Find where the given text appears and provide that cell's center as [x, y] coordinate. 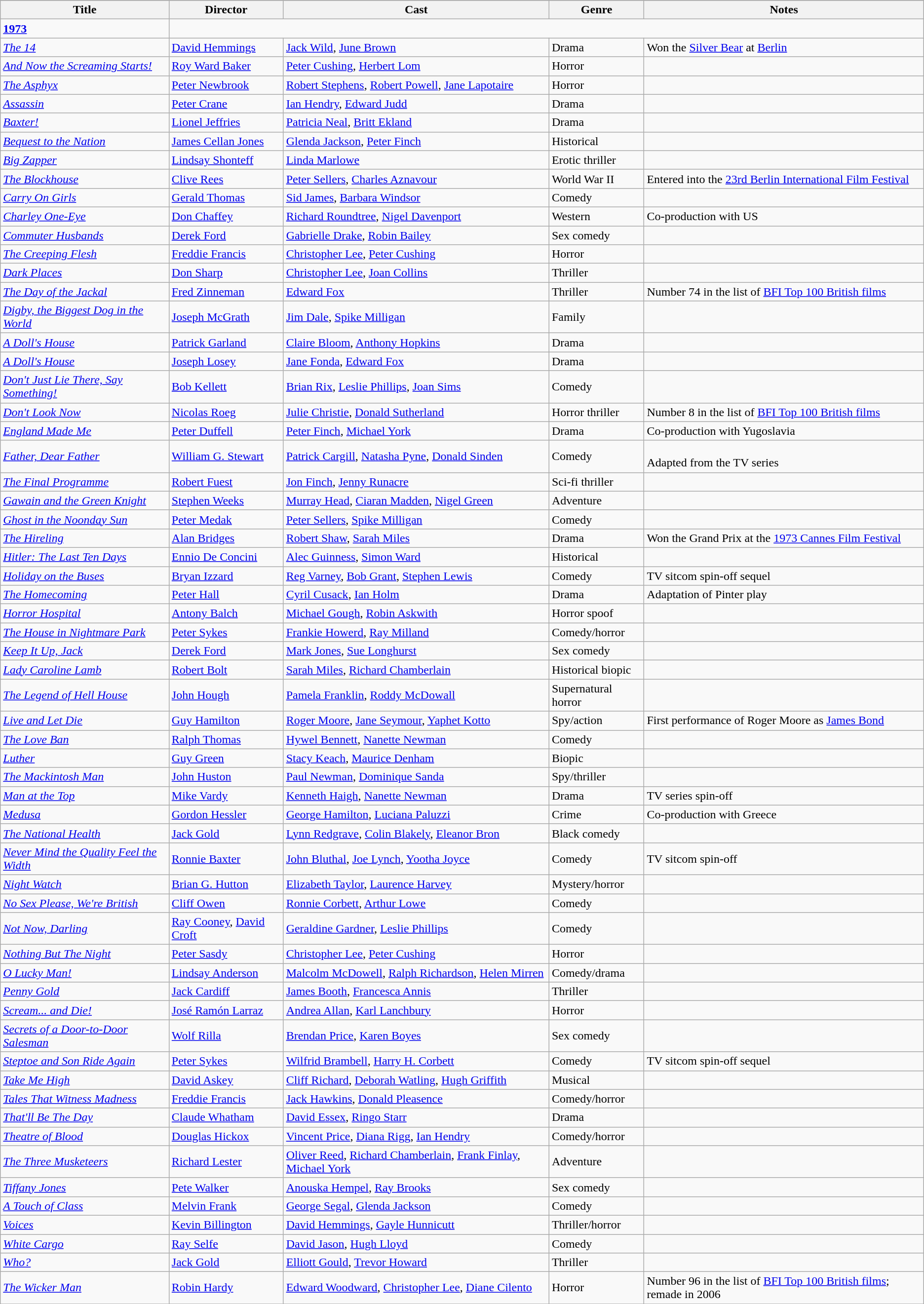
David Askey [226, 1080]
Christopher Lee, Joan Collins [416, 273]
Horror thriller [596, 412]
Peter Sellers, Spike Milligan [416, 519]
Patricia Neal, Britt Ekland [416, 122]
TV sitcom spin-off [784, 859]
Gawain and the Green Knight [85, 500]
Tiffany Jones [85, 1187]
Cyril Cusack, Ian Holm [416, 595]
Crime [596, 814]
Peter Newbrook [226, 85]
Title [85, 10]
TV series spin-off [784, 796]
1973 [85, 29]
First performance of Roger Moore as James Bond [784, 721]
Peter Sellers, Charles Aznavour [416, 179]
The Mackintosh Man [85, 777]
Joseph Losey [226, 361]
Family [596, 317]
Peter Sasdy [226, 954]
Sarah Miles, Richard Chamberlain [416, 670]
The Legend of Hell House [85, 695]
Ronnie Corbett, Arthur Lowe [416, 903]
Adaptation of Pinter play [784, 595]
Roy Ward Baker [226, 66]
Thriller/horror [596, 1225]
Won the Grand Prix at the 1973 Cannes Film Festival [784, 538]
Brian G. Hutton [226, 884]
Man at the Top [85, 796]
Number 8 in the list of BFI Top 100 British films [784, 412]
Mark Jones, Sue Longhurst [416, 651]
The Blockhouse [85, 179]
Father, Dear Father [85, 456]
Black comedy [596, 833]
Robert Bolt [226, 670]
José Ramón Larraz [226, 1010]
Dark Places [85, 273]
Robert Fuest [226, 482]
Digby, the Biggest Dog in the World [85, 317]
Jack Hawkins, Donald Pleasence [416, 1099]
The Creeping Flesh [85, 254]
Tales That Witness Madness [85, 1099]
The Three Musketeers [85, 1162]
Steptoe and Son Ride Again [85, 1061]
Jon Finch, Jenny Runacre [416, 482]
Peter Medak [226, 519]
Brian Rix, Leslie Phillips, Joan Sims [416, 387]
Commuter Husbands [85, 235]
Stephen Weeks [226, 500]
Number 96 in the list of BFI Top 100 British films; remade in 2006 [784, 1288]
A Touch of Class [85, 1206]
Richard Roundtree, Nigel Davenport [416, 216]
Keep It Up, Jack [85, 651]
Hitler: The Last Ten Days [85, 557]
Ray Selfe [226, 1243]
Carry On Girls [85, 197]
Voices [85, 1225]
Comedy/drama [596, 973]
Murray Head, Ciaran Madden, Nigel Green [416, 500]
Andrea Allan, Karl Lanchbury [416, 1010]
Glenda Jackson, Peter Finch [416, 141]
Peter Duffell [226, 431]
Live and Let Die [85, 721]
Adapted from the TV series [784, 456]
Joseph McGrath [226, 317]
O Lucky Man! [85, 973]
Wilfrid Brambell, Harry H. Corbett [416, 1061]
Don't Look Now [85, 412]
Peter Cushing, Herbert Lom [416, 66]
Peter Hall [226, 595]
Pete Walker [226, 1187]
Brendan Price, Karen Boyes [416, 1036]
Alec Guinness, Simon Ward [416, 557]
Western [596, 216]
Genre [596, 10]
The Love Ban [85, 739]
Anouska Hempel, Ray Brooks [416, 1187]
Don Chaffey [226, 216]
Theatre of Blood [85, 1136]
Charley One-Eye [85, 216]
That'll Be The Day [85, 1117]
Assassin [85, 104]
Richard Lester [226, 1162]
William G. Stewart [226, 456]
The House in Nightmare Park [85, 632]
Number 74 in the list of BFI Top 100 British films [784, 292]
Nicolas Roeg [226, 412]
Big Zapper [85, 160]
Peter Finch, Michael York [416, 431]
Kevin Billington [226, 1225]
George Segal, Glenda Jackson [416, 1206]
Douglas Hickox [226, 1136]
Mike Vardy [226, 796]
Jack Wild, June Brown [416, 47]
England Made Me [85, 431]
Entered into the 23rd Berlin International Film Festival [784, 179]
Supernatural horror [596, 695]
Michael Gough, Robin Askwith [416, 614]
The Day of the Jackal [85, 292]
Luther [85, 758]
Roger Moore, Jane Seymour, Yaphet Kotto [416, 721]
Elizabeth Taylor, Laurence Harvey [416, 884]
Gabrielle Drake, Robin Bailey [416, 235]
Notes [784, 10]
John Huston [226, 777]
Baxter! [85, 122]
John Hough [226, 695]
Gordon Hessler [226, 814]
Claude Whatham [226, 1117]
Night Watch [85, 884]
The Asphyx [85, 85]
The National Health [85, 833]
No Sex Please, We're British [85, 903]
Spy/thriller [596, 777]
Ray Cooney, David Croft [226, 929]
Kenneth Haigh, Nanette Newman [416, 796]
Malcolm McDowell, Ralph Richardson, Helen Mirren [416, 973]
Lynn Redgrave, Colin Blakely, Eleanor Bron [416, 833]
Guy Hamilton [226, 721]
Edward Woodward, Christopher Lee, Diane Cilento [416, 1288]
Cliff Richard, Deborah Watling, Hugh Griffith [416, 1080]
David Hemmings [226, 47]
Horror spoof [596, 614]
James Cellan Jones [226, 141]
The 14 [85, 47]
Spy/action [596, 721]
World War II [596, 179]
Won the Silver Bear at Berlin [784, 47]
Don Sharp [226, 273]
David Essex, Ringo Starr [416, 1117]
Frankie Howerd, Ray Milland [416, 632]
Lady Caroline Lamb [85, 670]
Elliott Gould, Trevor Howard [416, 1263]
Bob Kellett [226, 387]
Medusa [85, 814]
Ralph Thomas [226, 739]
Ian Hendry, Edward Judd [416, 104]
Clive Rees [226, 179]
Pamela Franklin, Roddy McDowall [416, 695]
Historical biopic [596, 670]
Paul Newman, Dominique Sanda [416, 777]
Musical [596, 1080]
Scream... and Die! [85, 1010]
Ennio De Concini [226, 557]
James Booth, Francesca Annis [416, 992]
Robert Shaw, Sarah Miles [416, 538]
Vincent Price, Diana Rigg, Ian Hendry [416, 1136]
Secrets of a Door-to-Door Salesman [85, 1036]
Melvin Frank [226, 1206]
Edward Fox [416, 292]
Bequest to the Nation [85, 141]
Ghost in the Noonday Sun [85, 519]
Oliver Reed, Richard Chamberlain, Frank Finlay, Michael York [416, 1162]
Geraldine Gardner, Leslie Phillips [416, 929]
Cliff Owen [226, 903]
George Hamilton, Luciana Paluzzi [416, 814]
Director [226, 10]
Linda Marlowe [416, 160]
Bryan Izzard [226, 576]
The Hireling [85, 538]
Stacy Keach, Maurice Denham [416, 758]
Jane Fonda, Edward Fox [416, 361]
The Homecoming [85, 595]
Never Mind the Quality Feel the Width [85, 859]
David Hemmings, Gayle Hunnicutt [416, 1225]
Co-production with Yugoslavia [784, 431]
Patrick Garland [226, 343]
Holiday on the Buses [85, 576]
Erotic thriller [596, 160]
Guy Green [226, 758]
And Now the Screaming Starts! [85, 66]
Jim Dale, Spike Milligan [416, 317]
Antony Balch [226, 614]
Julie Christie, Donald Sutherland [416, 412]
Sid James, Barbara Windsor [416, 197]
Robert Stephens, Robert Powell, Jane Lapotaire [416, 85]
Wolf Rilla [226, 1036]
Don't Just Lie There, Say Something! [85, 387]
Co-production with US [784, 216]
Who? [85, 1263]
Lindsay Shonteff [226, 160]
Not Now, Darling [85, 929]
Co-production with Greece [784, 814]
Lionel Jeffries [226, 122]
Claire Bloom, Anthony Hopkins [416, 343]
Fred Zinneman [226, 292]
Horror Hospital [85, 614]
Robin Hardy [226, 1288]
The Final Programme [85, 482]
Lindsay Anderson [226, 973]
Nothing But The Night [85, 954]
Reg Varney, Bob Grant, Stephen Lewis [416, 576]
John Bluthal, Joe Lynch, Yootha Joyce [416, 859]
Sci-fi thriller [596, 482]
Cast [416, 10]
Take Me High [85, 1080]
Jack Cardiff [226, 992]
Mystery/horror [596, 884]
Biopic [596, 758]
Hywel Bennett, Nanette Newman [416, 739]
The Wicker Man [85, 1288]
Patrick Cargill, Natasha Pyne, Donald Sinden [416, 456]
Peter Crane [226, 104]
David Jason, Hugh Lloyd [416, 1243]
Gerald Thomas [226, 197]
Ronnie Baxter [226, 859]
Penny Gold [85, 992]
Alan Bridges [226, 538]
White Cargo [85, 1243]
